Detect which cell encompasses the target text, then output its [X, Y] center coordinate. 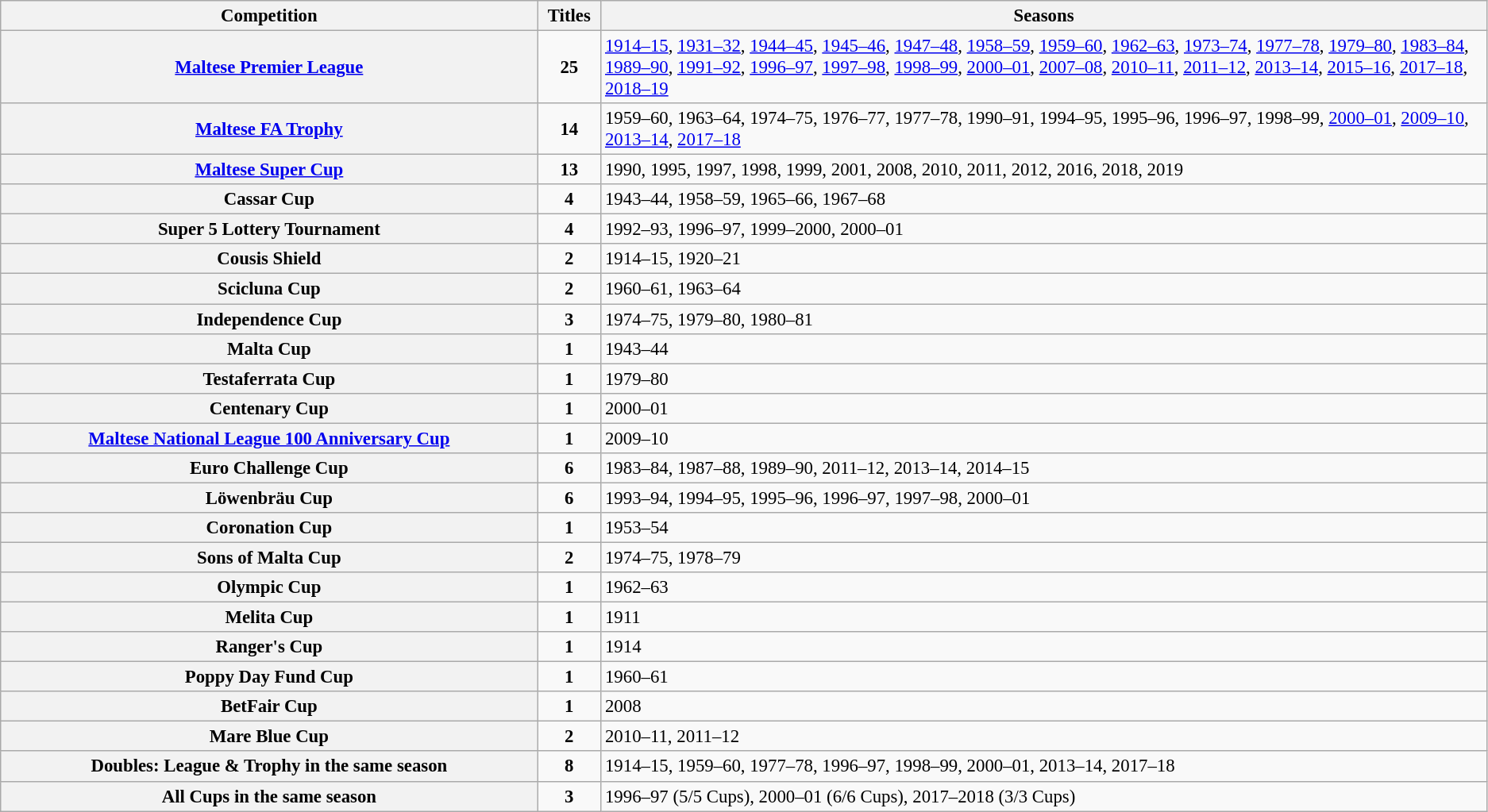
BetFair Cup [269, 706]
1953–54 [1044, 528]
Maltese Super Cup [269, 170]
Cousis Shield [269, 260]
Poppy Day Fund Cup [269, 677]
1943–44 [1044, 348]
1974–75, 1978–79 [1044, 557]
1914 [1044, 647]
Malta Cup [269, 348]
1960–61, 1963–64 [1044, 289]
25 [569, 67]
Coronation Cup [269, 528]
Ranger's Cup [269, 647]
2008 [1044, 706]
1914–15, 1920–21 [1044, 260]
1979–80 [1044, 379]
Melita Cup [269, 618]
All Cups in the same season [269, 796]
Löwenbräu Cup [269, 498]
2009–10 [1044, 438]
1960–61 [1044, 677]
2000–01 [1044, 408]
Centenary Cup [269, 408]
Testaferrata Cup [269, 379]
1911 [1044, 618]
Mare Blue Cup [269, 737]
Euro Challenge Cup [269, 468]
Titles [569, 16]
1959–60, 1963–64, 1974–75, 1976–77, 1977–78, 1990–91, 1994–95, 1995–96, 1996–97, 1998–99, 2000–01, 2009–10, 2013–14, 2017–18 [1044, 129]
8 [569, 767]
Doubles: League & Trophy in the same season [269, 767]
Seasons [1044, 16]
13 [569, 170]
1943–44, 1958–59, 1965–66, 1967–68 [1044, 199]
Cassar Cup [269, 199]
1914–15, 1959–60, 1977–78, 1996–97, 1998–99, 2000–01, 2013–14, 2017–18 [1044, 767]
1962–63 [1044, 587]
1983–84, 1987–88, 1989–90, 2011–12, 2013–14, 2014–15 [1044, 468]
1993–94, 1994–95, 1995–96, 1996–97, 1997–98, 2000–01 [1044, 498]
Sons of Malta Cup [269, 557]
2010–11, 2011–12 [1044, 737]
1992–93, 1996–97, 1999–2000, 2000–01 [1044, 229]
1974–75, 1979–80, 1980–81 [1044, 319]
Super 5 Lottery Tournament [269, 229]
Maltese National League 100 Anniversary Cup [269, 438]
Scicluna Cup [269, 289]
Maltese FA Trophy [269, 129]
1996–97 (5/5 Cups), 2000–01 (6/6 Cups), 2017–2018 (3/3 Cups) [1044, 796]
Olympic Cup [269, 587]
Independence Cup [269, 319]
14 [569, 129]
1990, 1995, 1997, 1998, 1999, 2001, 2008, 2010, 2011, 2012, 2016, 2018, 2019 [1044, 170]
Maltese Premier League [269, 67]
Competition [269, 16]
